For the text-containing cell, return its midpoint in [x, y] coordinate format. 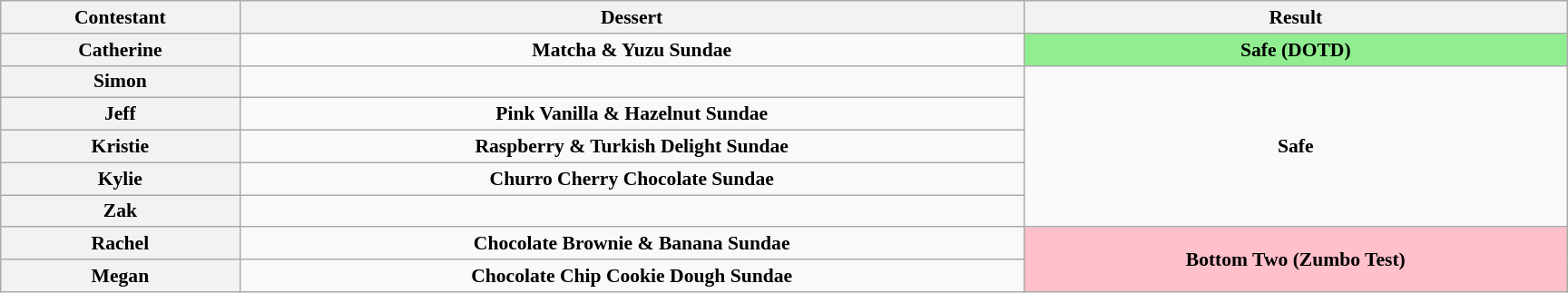
Safe [1296, 146]
Chocolate Chip Cookie Dough Sundae [632, 276]
Churro Cherry Chocolate Sundae [632, 179]
Matcha & Yuzu Sundae [632, 50]
Safe (DOTD) [1296, 50]
Result [1296, 17]
Contestant [120, 17]
Simon [120, 82]
Raspberry & Turkish Delight Sundae [632, 147]
Zak [120, 211]
Rachel [120, 244]
Jeff [120, 114]
Megan [120, 276]
Kristie [120, 147]
Pink Vanilla & Hazelnut Sundae [632, 114]
Chocolate Brownie & Banana Sundae [632, 244]
Bottom Two (Zumbo Test) [1296, 259]
Dessert [632, 17]
Kylie [120, 179]
Catherine [120, 50]
